Extract the [x, y] coordinate from the center of the cell holding the provided text.  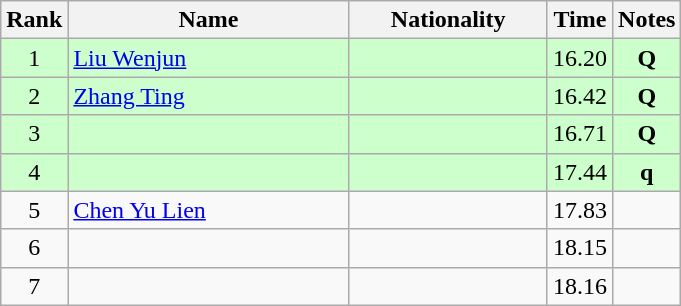
7 [34, 286]
16.71 [580, 134]
4 [34, 172]
6 [34, 248]
1 [34, 58]
Zhang Ting [208, 96]
5 [34, 210]
18.15 [580, 248]
Notes [647, 20]
Nationality [448, 20]
Name [208, 20]
Time [580, 20]
3 [34, 134]
17.44 [580, 172]
Chen Yu Lien [208, 210]
Liu Wenjun [208, 58]
16.42 [580, 96]
18.16 [580, 286]
17.83 [580, 210]
q [647, 172]
Rank [34, 20]
16.20 [580, 58]
2 [34, 96]
